Search for the cell housing the specified text and yield its (X, Y) center coordinate. 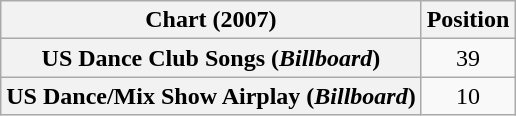
US Dance Club Songs (Billboard) (211, 58)
10 (468, 96)
US Dance/Mix Show Airplay (Billboard) (211, 96)
Chart (2007) (211, 20)
39 (468, 58)
Position (468, 20)
